From the cell containing the given text, extract its center point as (X, Y) coordinate. 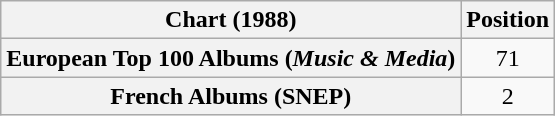
European Top 100 Albums (Music & Media) (231, 58)
Chart (1988) (231, 20)
Position (508, 20)
2 (508, 96)
French Albums (SNEP) (231, 96)
71 (508, 58)
